From the cell containing the given text, extract its center point as [X, Y] coordinate. 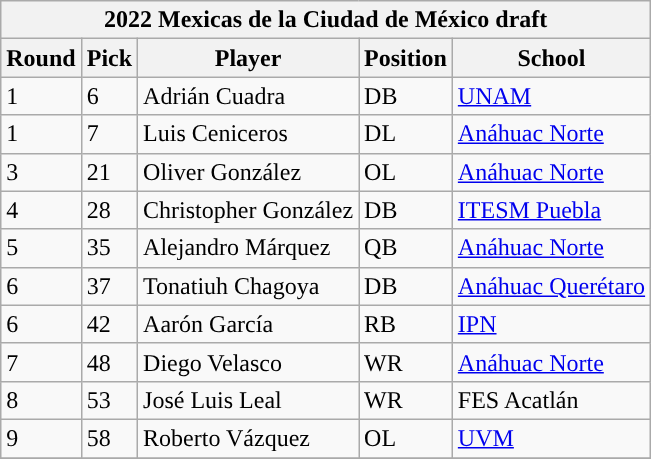
RB [406, 324]
Pick [109, 58]
53 [109, 400]
UNAM [551, 96]
Tonatiuh Chagoya [248, 286]
IPN [551, 324]
Oliver González [248, 172]
Christopher González [248, 210]
Position [406, 58]
2022 Mexicas de la Ciudad de México draft [326, 20]
ITESM Puebla [551, 210]
Alejandro Márquez [248, 248]
42 [109, 324]
UVM [551, 438]
Anáhuac Querétaro [551, 286]
4 [41, 210]
Luis Ceniceros [248, 134]
Diego Velasco [248, 362]
DL [406, 134]
8 [41, 400]
QB [406, 248]
Player [248, 58]
Aarón García [248, 324]
48 [109, 362]
Round [41, 58]
58 [109, 438]
28 [109, 210]
Adrián Cuadra [248, 96]
35 [109, 248]
3 [41, 172]
9 [41, 438]
José Luis Leal [248, 400]
21 [109, 172]
School [551, 58]
5 [41, 248]
Roberto Vázquez [248, 438]
FES Acatlán [551, 400]
37 [109, 286]
